Identify which cell holds the provided text, then report its (x, y) central coordinate. 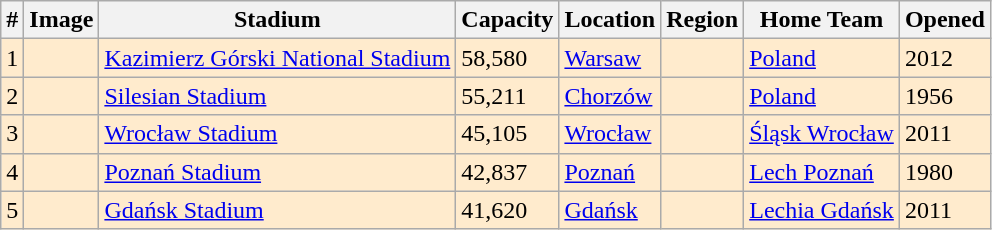
3 (12, 134)
Poznań Stadium (278, 172)
55,211 (508, 96)
Home Team (822, 20)
Wrocław (610, 134)
Kazimierz Górski National Stadium (278, 58)
2012 (944, 58)
Poznań (610, 172)
1956 (944, 96)
Image (62, 20)
Lechia Gdańsk (822, 210)
2 (12, 96)
Warsaw (610, 58)
Capacity (508, 20)
Location (610, 20)
4 (12, 172)
1 (12, 58)
Stadium (278, 20)
58,580 (508, 58)
42,837 (508, 172)
# (12, 20)
41,620 (508, 210)
Wrocław Stadium (278, 134)
5 (12, 210)
1980 (944, 172)
45,105 (508, 134)
Lech Poznań (822, 172)
Śląsk Wrocław (822, 134)
Opened (944, 20)
Gdańsk (610, 210)
Gdańsk Stadium (278, 210)
Region (702, 20)
Chorzów (610, 96)
Silesian Stadium (278, 96)
